Determine the (x, y) coordinate at the center of the cell enclosing the given text.  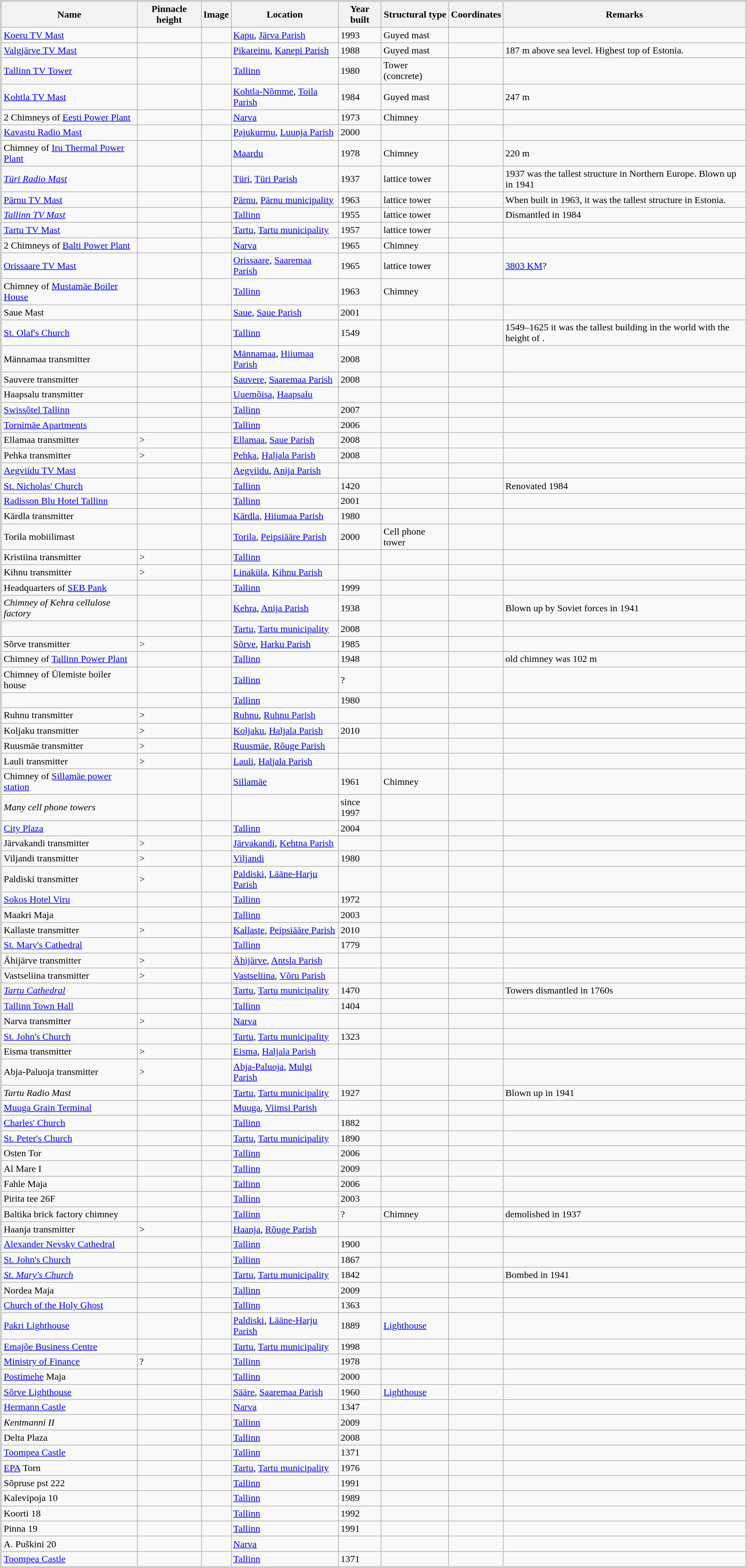
Church of the Holy Ghost (69, 1305)
Baltika brick factory chimney (69, 1214)
3803 KM? (625, 266)
Sõpruse pst 222 (69, 1483)
Pärnu TV Mast (69, 199)
Sõrve Lighthouse (69, 1392)
Blown up by Soviet forces in 1941 (625, 608)
Sõrve, Harku Parish (285, 644)
Järvakandi, Kehtna Parish (285, 843)
Lauli, Haljala Parish (285, 761)
Kohtla-Nõmme, Toila Parish (285, 97)
Dismantled in 1984 (625, 215)
St. Mary's Cathedral (69, 945)
Vastseliina, Võru Parish (285, 976)
Osten Tor (69, 1153)
Tallinn TV Tower (69, 71)
Saue Mast (69, 312)
Location (285, 14)
Ruusmäe transmitter (69, 746)
Towers dismantled in 1760s (625, 991)
1972 (360, 900)
Charles' Church (69, 1123)
Sääre, Saaremaa Parish (285, 1392)
Linaküla, Kihnu Parish (285, 573)
Pärnu, Pärnu municipality (285, 199)
1404 (360, 1006)
Sauvere, Saaremaa Parish (285, 379)
1420 (360, 486)
Uuemõisa, Haapsalu (285, 395)
Abja-Paluoja transmitter (69, 1072)
Kärdla transmitter (69, 516)
Alexander Nevsky Cathedral (69, 1244)
Orissaare TV Mast (69, 266)
Kohtla TV Mast (69, 97)
Name (69, 14)
Ruusmäe, Rõuge Parish (285, 746)
Tartu Cathedral (69, 991)
1867 (360, 1260)
Pikareinu, Kanepi Parish (285, 50)
Sauvere transmitter (69, 379)
Bombed in 1941 (625, 1275)
Maardu (285, 153)
1985 (360, 644)
1347 (360, 1407)
Paldiski transmitter (69, 879)
Männamaa, Hiiumaa Parish (285, 359)
Kihnu transmitter (69, 573)
Männamaa transmitter (69, 359)
St. Mary's Church (69, 1275)
1998 (360, 1347)
Tallinn TV Mast (69, 215)
Torila mobiilimast (69, 536)
1779 (360, 945)
1882 (360, 1123)
247 m (625, 97)
Abja-Paluoja, Mulgi Parish (285, 1072)
Pinnacle height (169, 14)
Structural type (415, 14)
Järvakandi transmitter (69, 843)
Viljandi transmitter (69, 859)
Chimney of Kehra cellulose factory (69, 608)
Tallinn Town Hall (69, 1006)
St. Nicholas' Church (69, 486)
1961 (360, 781)
Ministry of Finance (69, 1362)
1989 (360, 1498)
Koorti 18 (69, 1513)
Blown up in 1941 (625, 1093)
Kavastu Radio Mast (69, 132)
since 1997 (360, 808)
2004 (360, 828)
Headquarters of SEB Pank (69, 588)
Ähijärve, Antsla Parish (285, 960)
Viljandi (285, 859)
Koljaku, Haljala Parish (285, 731)
1842 (360, 1275)
Aegviidu TV Mast (69, 470)
1948 (360, 659)
Kentmanni II (69, 1422)
1955 (360, 215)
Eisma transmitter (69, 1051)
Tartu TV Mast (69, 230)
demolished in 1937 (625, 1214)
old chimney was 102 m (625, 659)
Tornimäe Apartments (69, 425)
St. Peter's Church (69, 1138)
Ähijärve transmitter (69, 960)
220 m (625, 153)
Ellamaa transmitter (69, 440)
1960 (360, 1392)
1993 (360, 35)
EPA Torn (69, 1468)
Kalevipoja 10 (69, 1498)
Lauli transmitter (69, 761)
1988 (360, 50)
2 Chimneys of Eesti Power Plant (69, 117)
Radisson Blu Hotel Tallinn (69, 501)
1957 (360, 230)
Delta Plaza (69, 1438)
Kärdla, Hiiumaa Parish (285, 516)
1938 (360, 608)
Remarks (625, 14)
Kallaste transmitter (69, 930)
Orissaare, Saaremaa Parish (285, 266)
Year built (360, 14)
Tower (concrete) (415, 71)
Muuga Grain Terminal (69, 1108)
1999 (360, 588)
Narva transmitter (69, 1021)
1927 (360, 1093)
1549 (360, 333)
1470 (360, 991)
Postimehe Maja (69, 1377)
1937 was the tallest structure in Northern Europe. Blown up in 1941 (625, 179)
Coordinates (476, 14)
1363 (360, 1305)
Kristiina transmitter (69, 557)
Haanja, Rõuge Parish (285, 1229)
Eisma, Haljala Parish (285, 1051)
Pinna 19 (69, 1529)
Tartu Radio Mast (69, 1093)
Kallaste, Peipsiääre Parish (285, 930)
1890 (360, 1138)
Cell phone tower (415, 536)
Chimney of Iru Thermal Power Plant (69, 153)
Pehka, Haljala Parish (285, 455)
Türi, Türi Parish (285, 179)
Pajukurmu, Luunja Parish (285, 132)
Chimney of Sillamäe power station (69, 781)
Kapu, Järva Parish (285, 35)
Türi Radio Mast (69, 179)
1973 (360, 117)
Image (216, 14)
Renovated 1984 (625, 486)
Haapsalu transmitter (69, 395)
Sõrve transmitter (69, 644)
Muuga, Viimsi Parish (285, 1108)
1323 (360, 1036)
Valgjärve TV Mast (69, 50)
Haanja transmitter (69, 1229)
2007 (360, 410)
Nordea Maja (69, 1290)
Ruhnu, Ruhnu Parish (285, 715)
1976 (360, 1468)
Sokos Hotel Viru (69, 900)
Chimney of Mustamäe Boiler House (69, 292)
1984 (360, 97)
Emajõe Business Centre (69, 1347)
1889 (360, 1325)
When built in 1963, it was the tallest structure in Estonia. (625, 199)
City Plaza (69, 828)
1937 (360, 179)
St. Olaf's Church (69, 333)
Sillamäe (285, 781)
Maakri Maja (69, 915)
Kehra, Anija Parish (285, 608)
Fahle Maja (69, 1184)
Swissôtel Tallinn (69, 410)
Many cell phone towers (69, 808)
Pehka transmitter (69, 455)
Chimney of Ülemiste boiler house (69, 680)
A. Puškini 20 (69, 1544)
Hermann Castle (69, 1407)
Pirita tee 26F (69, 1199)
1549–1625 it was the tallest building in the world with the height of . (625, 333)
Aegviidu, Anija Parish (285, 470)
Al Mare I (69, 1169)
Torila, Peipsiääre Parish (285, 536)
1992 (360, 1513)
Pakri Lighthouse (69, 1325)
Ruhnu transmitter (69, 715)
Saue, Saue Parish (285, 312)
Vastseliina transmitter (69, 976)
Chimney of Tallinn Power Plant (69, 659)
187 m above sea level. Highest top of Estonia. (625, 50)
Ellamaa, Saue Parish (285, 440)
Koeru TV Mast (69, 35)
Koljaku transmitter (69, 731)
2 Chimneys of Balti Power Plant (69, 245)
1900 (360, 1244)
